Locate the cell with the specified text and output its (X, Y) center coordinate. 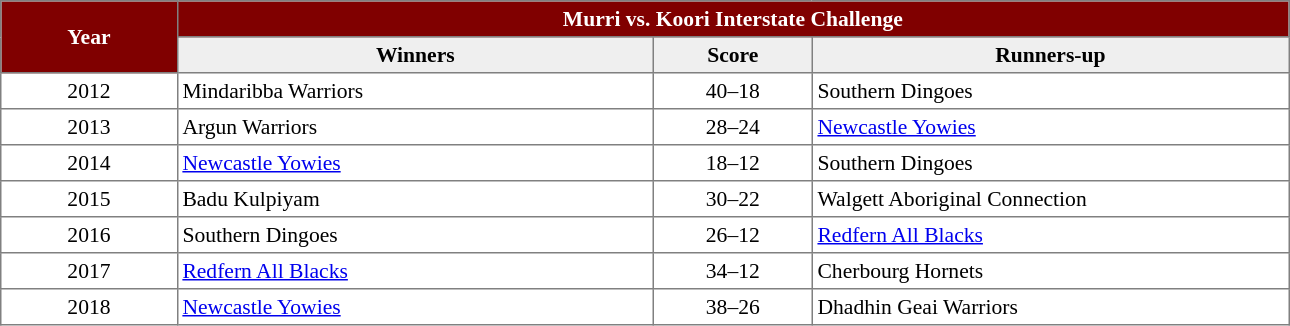
Cherbourg Hornets (1050, 271)
2016 (89, 235)
2012 (89, 91)
34–12 (732, 271)
2017 (89, 271)
2015 (89, 199)
2014 (89, 163)
30–22 (732, 199)
Walgett Aboriginal Connection (1050, 199)
Murri vs. Koori Interstate Challenge (732, 19)
Badu Kulpiyam (415, 199)
38–26 (732, 307)
Mindaribba Warriors (415, 91)
Score (732, 55)
Runners-up (1050, 55)
Dhadhin Geai Warriors (1050, 307)
Winners (415, 55)
Year (89, 37)
18–12 (732, 163)
26–12 (732, 235)
Argun Warriors (415, 127)
2018 (89, 307)
40–18 (732, 91)
28–24 (732, 127)
2013 (89, 127)
